Extract the (x, y) coordinate from the center of the cell holding the provided text.  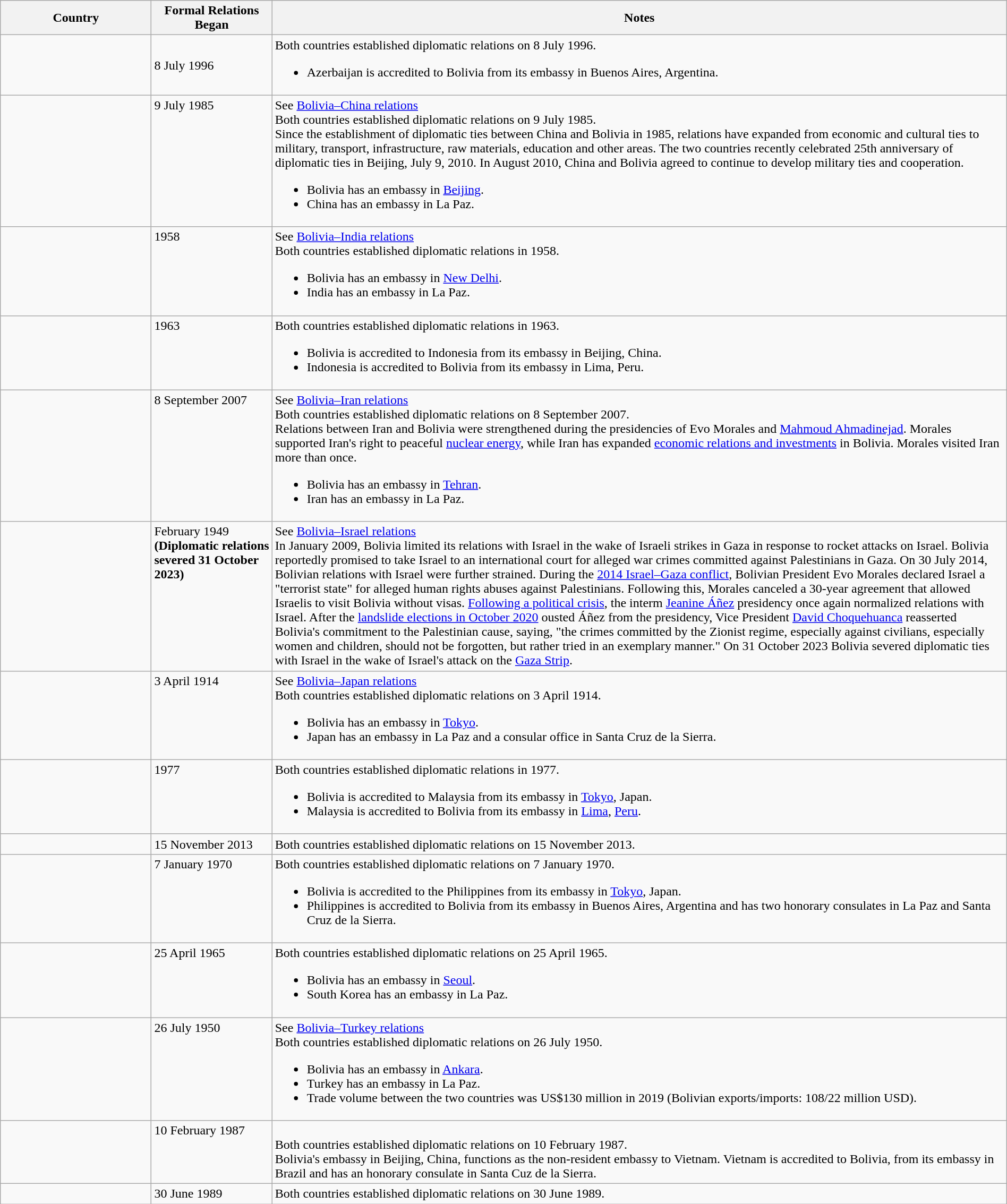
Both countries established diplomatic relations on 8 July 1996.Azerbaijan is accredited to Bolivia from its embassy in Buenos Aires, Argentina. (639, 65)
8 September 2007 (211, 456)
Both countries established diplomatic relations on 25 April 1965.Bolivia has an embassy in Seoul.South Korea has an embassy in La Paz. (639, 980)
9 July 1985 (211, 161)
Both countries established diplomatic relations on 30 June 1989. (639, 1194)
Formal Relations Began (211, 18)
15 November 2013 (211, 844)
8 July 1996 (211, 65)
February 1949(Diplomatic relations severed 31 October 2023) (211, 596)
3 April 1914 (211, 715)
Notes (639, 18)
26 July 1950 (211, 1069)
1963 (211, 353)
1977 (211, 797)
1958 (211, 271)
Both countries established diplomatic relations on 15 November 2013. (639, 844)
Country (76, 18)
10 February 1987 (211, 1152)
7 January 1970 (211, 899)
30 June 1989 (211, 1194)
25 April 1965 (211, 980)
